Identify which cell holds the provided text, then report its (x, y) central coordinate. 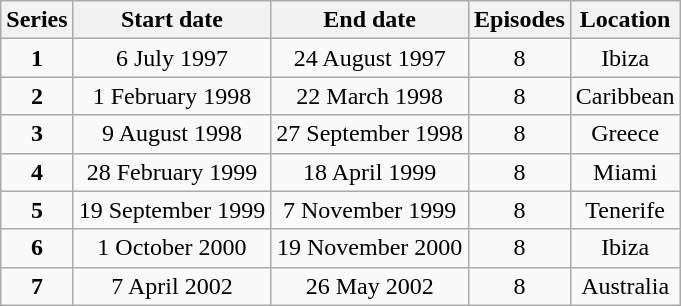
24 August 1997 (370, 58)
4 (37, 172)
Tenerife (625, 210)
Caribbean (625, 96)
5 (37, 210)
1 (37, 58)
2 (37, 96)
Australia (625, 286)
End date (370, 20)
Start date (172, 20)
28 February 1999 (172, 172)
Episodes (520, 20)
7 (37, 286)
19 September 1999 (172, 210)
Location (625, 20)
27 September 1998 (370, 134)
7 November 1999 (370, 210)
6 July 1997 (172, 58)
1 February 1998 (172, 96)
22 March 1998 (370, 96)
3 (37, 134)
18 April 1999 (370, 172)
Series (37, 20)
19 November 2000 (370, 248)
7 April 2002 (172, 286)
1 October 2000 (172, 248)
9 August 1998 (172, 134)
Miami (625, 172)
6 (37, 248)
26 May 2002 (370, 286)
Greece (625, 134)
